Scan for the cell matching the given text and deliver its [x, y] coordinate at center. 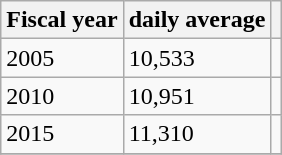
Fiscal year [62, 20]
daily average [197, 20]
10,533 [197, 58]
2005 [62, 58]
10,951 [197, 96]
2010 [62, 96]
2015 [62, 134]
11,310 [197, 134]
